From the cell containing the given text, extract its center point as [x, y] coordinate. 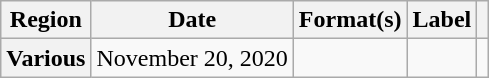
Label [442, 20]
November 20, 2020 [192, 58]
Format(s) [350, 20]
Various [46, 58]
Date [192, 20]
Region [46, 20]
